For the text-containing cell, return its midpoint in (x, y) coordinate format. 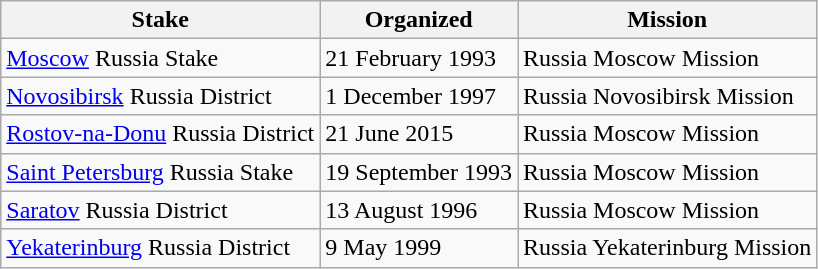
Rostov-na-Donu Russia District (160, 134)
13 August 1996 (419, 210)
Mission (668, 20)
21 June 2015 (419, 134)
Moscow Russia Stake (160, 58)
21 February 1993 (419, 58)
Yekaterinburg Russia District (160, 248)
Novosibirsk Russia District (160, 96)
Saratov Russia District (160, 210)
9 May 1999 (419, 248)
Saint Petersburg Russia Stake (160, 172)
Russia Novosibirsk Mission (668, 96)
Stake (160, 20)
1 December 1997 (419, 96)
Russia Yekaterinburg Mission (668, 248)
Organized (419, 20)
19 September 1993 (419, 172)
